For the text-containing cell, return its midpoint in (X, Y) coordinate format. 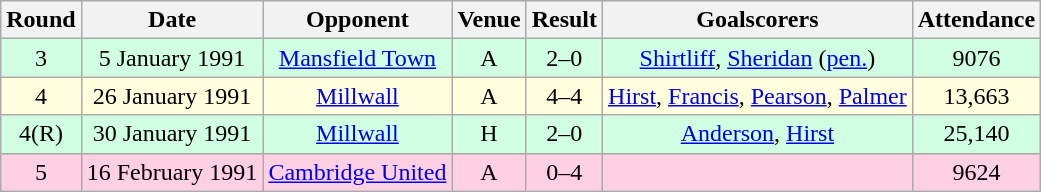
Attendance (976, 20)
Round (41, 20)
Hirst, Francis, Pearson, Palmer (758, 96)
26 January 1991 (172, 96)
9076 (976, 58)
Opponent (358, 20)
Anderson, Hirst (758, 134)
25,140 (976, 134)
Result (564, 20)
4 (41, 96)
0–4 (564, 172)
Cambridge United (358, 172)
4–4 (564, 96)
9624 (976, 172)
3 (41, 58)
13,663 (976, 96)
H (489, 134)
Mansfield Town (358, 58)
16 February 1991 (172, 172)
Venue (489, 20)
Goalscorers (758, 20)
Date (172, 20)
4(R) (41, 134)
Shirtliff, Sheridan (pen.) (758, 58)
5 (41, 172)
30 January 1991 (172, 134)
5 January 1991 (172, 58)
